For the text-containing cell, return its midpoint in (X, Y) coordinate format. 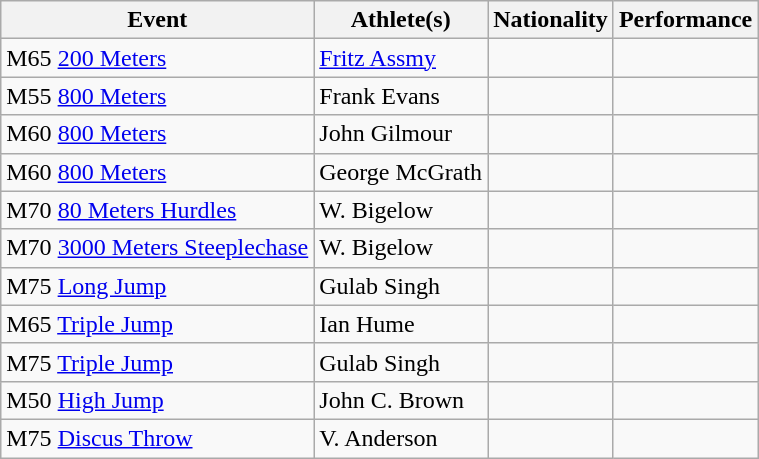
Performance (685, 20)
John C. Brown (401, 400)
V. Anderson (401, 438)
M55 800 Meters (158, 96)
M75 Long Jump (158, 286)
Nationality (551, 20)
George McGrath (401, 172)
Athlete(s) (401, 20)
M65 Triple Jump (158, 324)
Frank Evans (401, 96)
M75 Triple Jump (158, 362)
M65 200 Meters (158, 58)
M70 80 Meters Hurdles (158, 210)
M75 Discus Throw (158, 438)
Event (158, 20)
Fritz Assmy (401, 58)
M70 3000 Meters Steeplechase (158, 248)
Ian Hume (401, 324)
M50 High Jump (158, 400)
John Gilmour (401, 134)
